Extract the (X, Y) coordinate from the center of the cell holding the provided text.  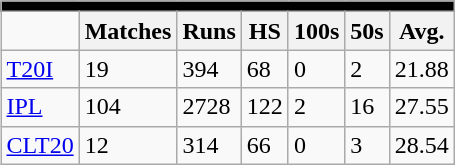
27.55 (422, 107)
2728 (209, 107)
Runs (209, 31)
T20I (40, 69)
122 (264, 107)
104 (128, 107)
HS (264, 31)
314 (209, 145)
66 (264, 145)
100s (316, 31)
16 (367, 107)
12 (128, 145)
3 (367, 145)
68 (264, 69)
Matches (128, 31)
21.88 (422, 69)
CLT20 (40, 145)
IPL (40, 107)
394 (209, 69)
19 (128, 69)
28.54 (422, 145)
50s (367, 31)
Avg. (422, 31)
